From the cell containing the given text, extract its center point as (X, Y) coordinate. 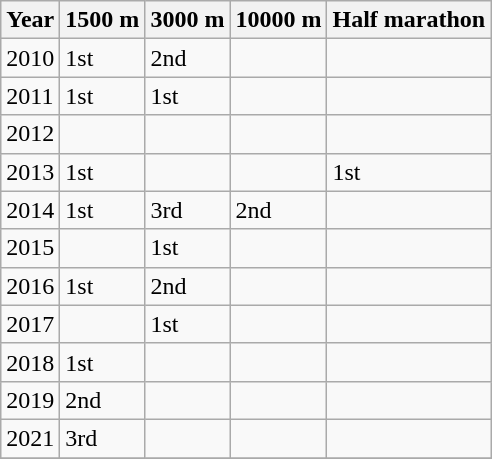
1500 m (102, 20)
2018 (30, 362)
2017 (30, 324)
2016 (30, 286)
10000 m (278, 20)
Year (30, 20)
2015 (30, 248)
2014 (30, 210)
2013 (30, 172)
2021 (30, 438)
2012 (30, 134)
2011 (30, 96)
Half marathon (409, 20)
3000 m (188, 20)
2010 (30, 58)
2019 (30, 400)
